From the cell containing the given text, extract its center point as (x, y) coordinate. 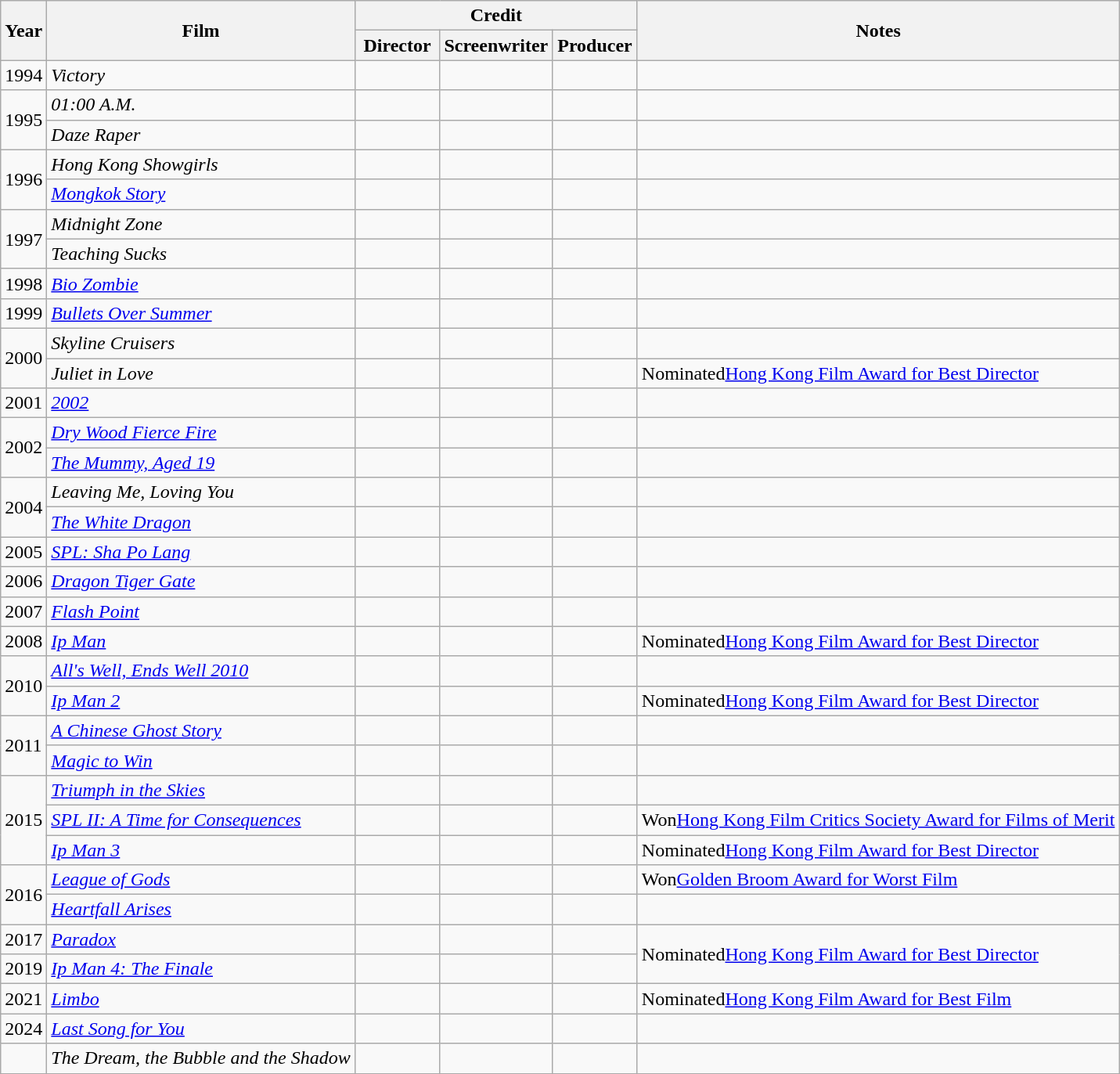
1998 (23, 283)
1994 (23, 75)
1997 (23, 239)
2006 (23, 582)
League of Gods (200, 880)
Year (23, 31)
All's Well, Ends Well 2010 (200, 671)
The Mummy, Aged 19 (200, 463)
Paradox (200, 939)
Last Song for You (200, 1029)
1999 (23, 313)
NominatedHong Kong Film Award for Best Film (878, 999)
Juliet in Love (200, 373)
Midnight Zone (200, 224)
2005 (23, 552)
Teaching Sucks (200, 254)
Leaving Me, Loving You (200, 492)
2001 (23, 403)
2011 (23, 745)
Notes (878, 31)
Ip Man 2 (200, 701)
2007 (23, 611)
Producer (595, 45)
WonGolden Broom Award for Worst Film (878, 880)
Flash Point (200, 611)
1995 (23, 120)
Bullets Over Summer (200, 313)
Film (200, 31)
Bio Zombie (200, 283)
The Dream, the Bubble and the Shadow (200, 1058)
Dragon Tiger Gate (200, 582)
Limbo (200, 999)
Magic to Win (200, 760)
Credit (496, 16)
The White Dragon (200, 522)
Dry Wood Fierce Fire (200, 433)
2004 (23, 507)
2017 (23, 939)
Victory (200, 75)
Hong Kong Showgirls (200, 164)
Triumph in the Skies (200, 790)
Ip Man 3 (200, 849)
Daze Raper (200, 135)
WonHong Kong Film Critics Society Award for Films of Merit (878, 820)
Director (398, 45)
2021 (23, 999)
Heartfall Arises (200, 910)
01:00 A.M. (200, 105)
2015 (23, 820)
A Chinese Ghost Story (200, 730)
2008 (23, 641)
Skyline Cruisers (200, 343)
Mongkok Story (200, 194)
2024 (23, 1029)
2016 (23, 895)
2010 (23, 686)
Ip Man (200, 641)
1996 (23, 179)
SPL: Sha Po Lang (200, 552)
Ip Man 4: The Finale (200, 969)
Screenwriter (496, 45)
2019 (23, 969)
SPL II: A Time for Consequences (200, 820)
2000 (23, 358)
